Output the (X, Y) coordinate of the center of the cell containing the given text.  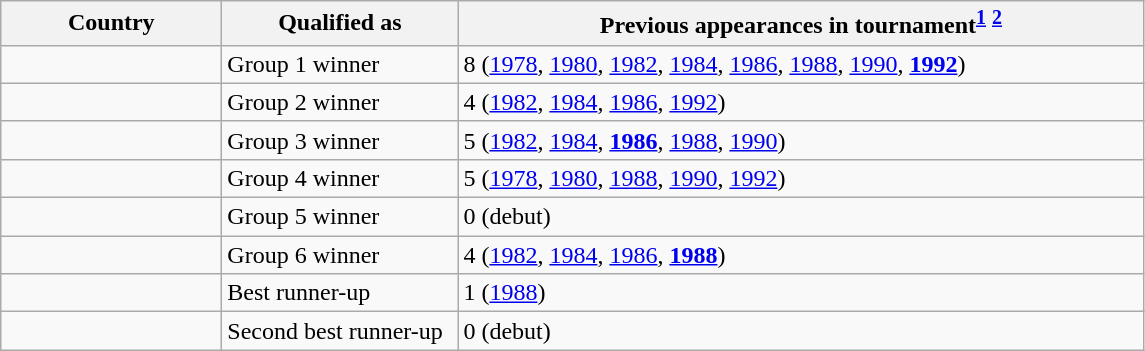
Group 5 winner (340, 217)
Qualified as (340, 24)
Group 6 winner (340, 255)
Second best runner-up (340, 331)
4 (1982, 1984, 1986, 1992) (801, 102)
4 (1982, 1984, 1986, 1988) (801, 255)
1 (1988) (801, 293)
5 (1982, 1984, 1986, 1988, 1990) (801, 140)
Group 2 winner (340, 102)
Previous appearances in tournament1 2 (801, 24)
Group 1 winner (340, 64)
Country (112, 24)
5 (1978, 1980, 1988, 1990, 1992) (801, 178)
8 (1978, 1980, 1982, 1984, 1986, 1988, 1990, 1992) (801, 64)
Group 4 winner (340, 178)
Best runner-up (340, 293)
Group 3 winner (340, 140)
